Identify which cell holds the provided text, then report its [x, y] central coordinate. 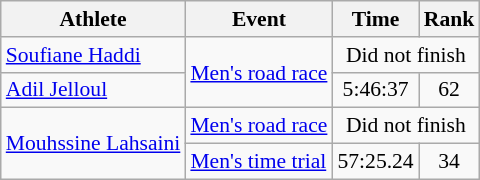
Mouhssine Lahsaini [94, 144]
Men's time trial [258, 162]
Athlete [94, 19]
Event [258, 19]
Rank [450, 19]
Adil Jelloul [94, 90]
62 [450, 90]
34 [450, 162]
Time [375, 19]
Soufiane Haddi [94, 55]
5:46:37 [375, 90]
57:25.24 [375, 162]
